Pinpoint the cell where the given text exists, returning its [x, y] midpoint coordinate. 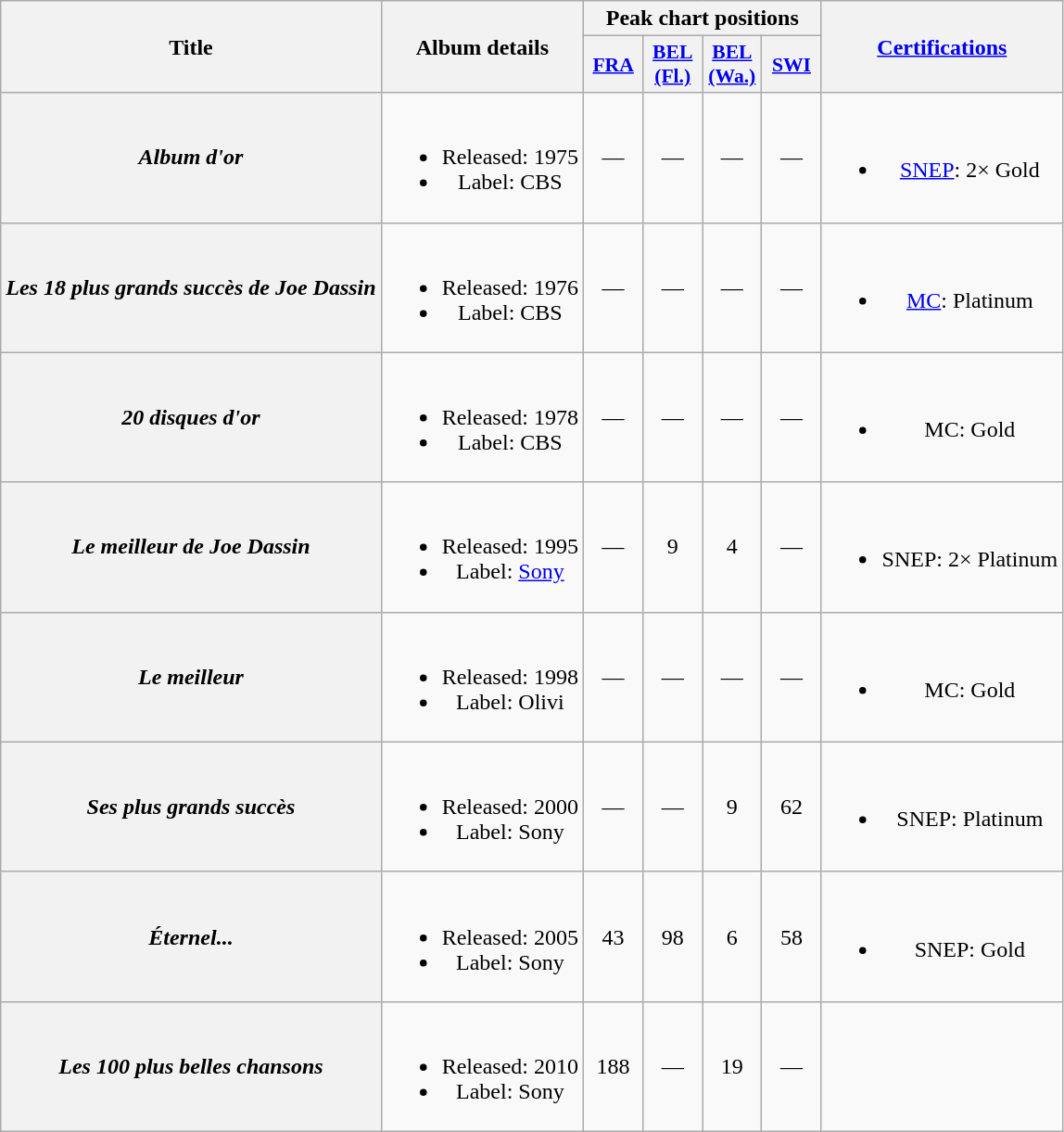
Peak chart positions [703, 19]
43 [614, 936]
SNEP: Platinum [942, 807]
SWI [792, 65]
MC: Platinum [942, 287]
20 disques d'or [191, 417]
Released: 1978Label: CBS [482, 417]
Les 100 plus belles chansons [191, 1066]
62 [792, 807]
19 [732, 1066]
58 [792, 936]
SNEP: Gold [942, 936]
Éternel... [191, 936]
Les 18 plus grands succès de Joe Dassin [191, 287]
6 [732, 936]
Released: 1998Label: Olivi [482, 677]
Ses plus grands succès [191, 807]
Released: 2010Label: Sony [482, 1066]
188 [614, 1066]
Le meilleur [191, 677]
Released: 2000Label: Sony [482, 807]
SNEP: 2× Gold [942, 158]
Released: 1975Label: CBS [482, 158]
SNEP: 2× Platinum [942, 547]
98 [673, 936]
4 [732, 547]
Title [191, 46]
Le meilleur de Joe Dassin [191, 547]
FRA [614, 65]
BEL(Wa.) [732, 65]
Certifications [942, 46]
Released: 2005Label: Sony [482, 936]
Released: 1976Label: CBS [482, 287]
Released: 1995Label: Sony [482, 547]
Album details [482, 46]
Album d'or [191, 158]
BEL(Fl.) [673, 65]
